Locate the cell with the specified text and output its [X, Y] center coordinate. 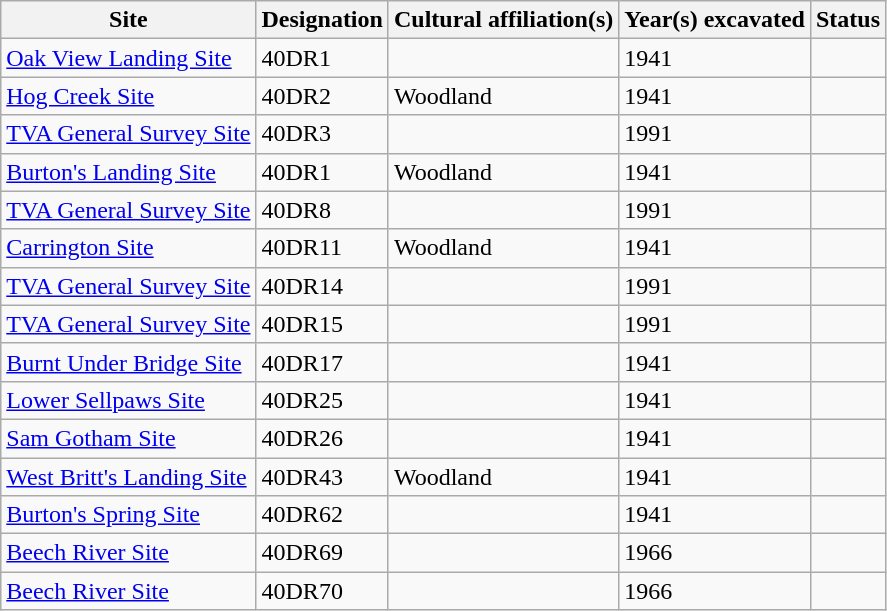
40DR62 [322, 515]
Burton's Spring Site [128, 515]
40DR8 [322, 210]
Oak View Landing Site [128, 58]
40DR14 [322, 286]
Hog Creek Site [128, 96]
Designation [322, 20]
Cultural affiliation(s) [503, 20]
40DR3 [322, 134]
40DR26 [322, 438]
40DR2 [322, 96]
Sam Gotham Site [128, 438]
Burnt Under Bridge Site [128, 362]
40DR43 [322, 477]
Lower Sellpaws Site [128, 400]
Carrington Site [128, 248]
Year(s) excavated [715, 20]
Status [848, 20]
Site [128, 20]
40DR25 [322, 400]
40DR15 [322, 324]
40DR17 [322, 362]
40DR70 [322, 591]
40DR69 [322, 553]
Burton's Landing Site [128, 172]
40DR11 [322, 248]
West Britt's Landing Site [128, 477]
